Return the [X, Y] coordinate for the center point of the cell that contains the specified text.  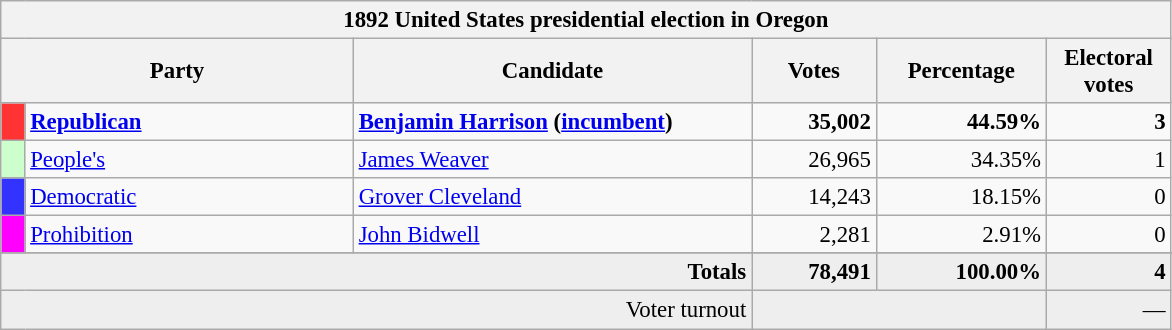
100.00% [961, 273]
4 [1108, 273]
— [1108, 310]
John Bidwell [552, 235]
34.35% [961, 160]
3 [1108, 122]
Grover Cleveland [552, 197]
Candidate [552, 72]
Voter turnout [376, 310]
44.59% [961, 122]
1892 United States presidential election in Oregon [586, 20]
James Weaver [552, 160]
2.91% [961, 235]
26,965 [814, 160]
18.15% [961, 197]
Electoral votes [1108, 72]
78,491 [814, 273]
Totals [376, 273]
Prohibition [189, 235]
2,281 [814, 235]
People's [189, 160]
Democratic [189, 197]
35,002 [814, 122]
14,243 [814, 197]
Votes [814, 72]
1 [1108, 160]
Republican [189, 122]
Benjamin Harrison (incumbent) [552, 122]
Party [178, 72]
Percentage [961, 72]
